Return (X, Y) of the center of cell containing provided text 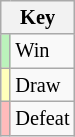
Defeat (42, 118)
Draw (42, 85)
Key (38, 17)
Win (42, 51)
